Pinpoint the cell where the given text exists, returning its [x, y] midpoint coordinate. 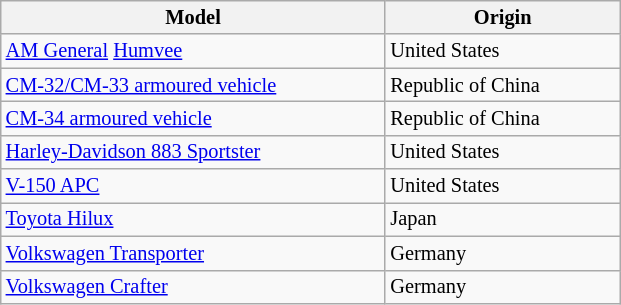
Volkswagen Transporter [194, 253]
Volkswagen Crafter [194, 287]
Model [194, 17]
Toyota Hilux [194, 219]
CM-34 armoured vehicle [194, 118]
Origin [502, 17]
Harley-Davidson 883 Sportster [194, 152]
V-150 APC [194, 186]
AM General Humvee [194, 51]
Japan [502, 219]
CM-32/CM-33 armoured vehicle [194, 85]
